Identify which cell holds the provided text, then report its (x, y) central coordinate. 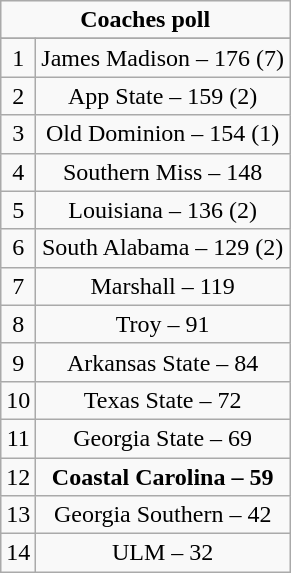
ULM – 32 (163, 553)
James Madison – 176 (7) (163, 58)
Arkansas State – 84 (163, 362)
3 (18, 134)
8 (18, 324)
Southern Miss – 148 (163, 172)
Louisiana – 136 (2) (163, 210)
14 (18, 553)
Coaches poll (146, 20)
1 (18, 58)
Texas State – 72 (163, 400)
Old Dominion – 154 (1) (163, 134)
Georgia State – 69 (163, 438)
Marshall – 119 (163, 286)
App State – 159 (2) (163, 96)
9 (18, 362)
South Alabama – 129 (2) (163, 248)
Troy – 91 (163, 324)
7 (18, 286)
5 (18, 210)
4 (18, 172)
10 (18, 400)
6 (18, 248)
12 (18, 477)
Coastal Carolina – 59 (163, 477)
13 (18, 515)
11 (18, 438)
Georgia Southern – 42 (163, 515)
2 (18, 96)
